Search for the cell housing the specified text and yield its [X, Y] center coordinate. 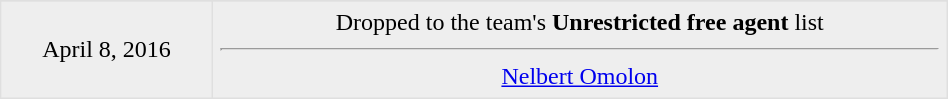
April 8, 2016 [107, 50]
Dropped to the team's Unrestricted free agent listNelbert Omolon [580, 50]
